Output the [X, Y] coordinate of the center of the cell containing the given text.  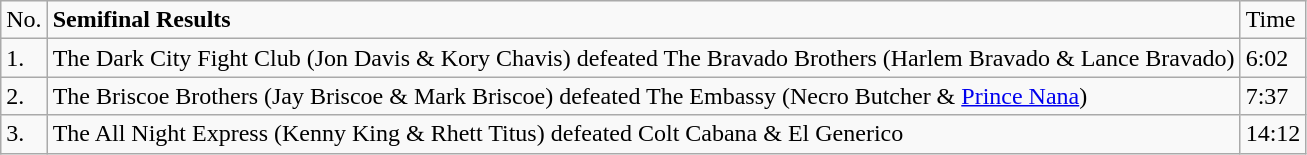
Semifinal Results [644, 20]
No. [24, 20]
6:02 [1273, 58]
2. [24, 96]
7:37 [1273, 96]
The Dark City Fight Club (Jon Davis & Kory Chavis) defeated The Bravado Brothers (Harlem Bravado & Lance Bravado) [644, 58]
3. [24, 134]
14:12 [1273, 134]
The Briscoe Brothers (Jay Briscoe & Mark Briscoe) defeated The Embassy (Necro Butcher & Prince Nana) [644, 96]
The All Night Express (Kenny King & Rhett Titus) defeated Colt Cabana & El Generico [644, 134]
Time [1273, 20]
1. [24, 58]
